Find where the given text appears and provide that cell's center as [x, y] coordinate. 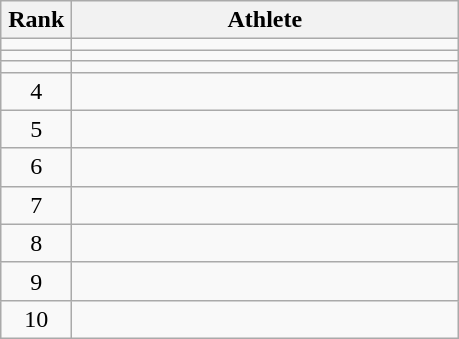
7 [36, 205]
4 [36, 91]
10 [36, 319]
5 [36, 129]
9 [36, 281]
Athlete [265, 20]
Rank [36, 20]
8 [36, 243]
6 [36, 167]
